Find where the given text appears and provide that cell's center as (x, y) coordinate. 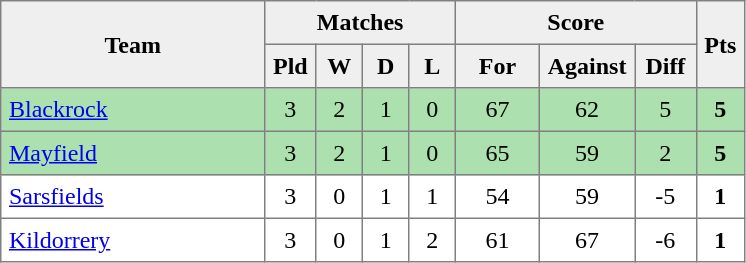
For (497, 66)
-5 (666, 197)
-6 (666, 240)
Blackrock (133, 110)
Score (576, 23)
54 (497, 197)
W (339, 66)
61 (497, 240)
65 (497, 153)
Kildorrery (133, 240)
D (385, 66)
Sarsfields (133, 197)
Diff (666, 66)
62 (586, 110)
L (432, 66)
Pld (290, 66)
Against (586, 66)
Pts (720, 44)
Matches (360, 23)
Team (133, 44)
Mayfield (133, 153)
